Provide the [x, y] coordinate of the cell's center where the given text is located.  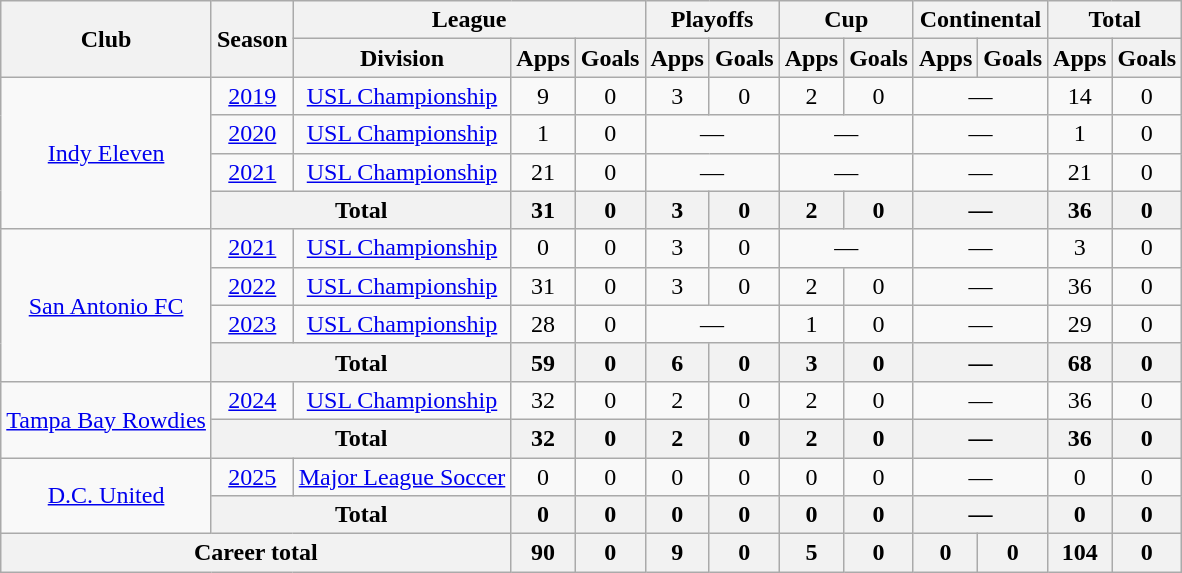
6 [677, 362]
59 [543, 362]
2025 [252, 477]
5 [811, 553]
Indy Eleven [106, 153]
2020 [252, 134]
Career total [256, 553]
Continental [980, 20]
14 [1080, 96]
2023 [252, 324]
2022 [252, 286]
Major League Soccer [402, 477]
2019 [252, 96]
San Antonio FC [106, 305]
D.C. United [106, 496]
28 [543, 324]
Division [402, 58]
League [469, 20]
104 [1080, 553]
Tampa Bay Rowdies [106, 419]
29 [1080, 324]
Cup [846, 20]
Season [252, 39]
68 [1080, 362]
90 [543, 553]
2024 [252, 400]
Playoffs [712, 20]
Club [106, 39]
